Find where the given text appears and provide that cell's center as [X, Y] coordinate. 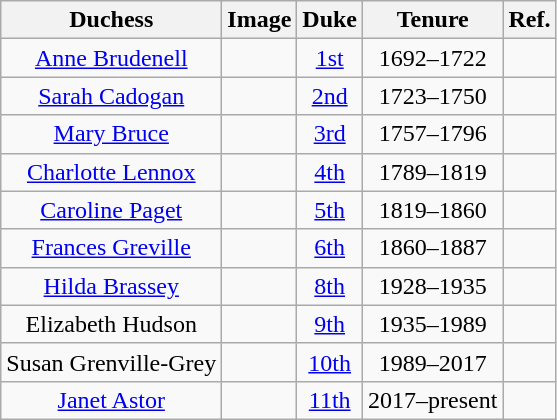
9th [330, 324]
Charlotte Lennox [112, 172]
2017–present [433, 400]
Duchess [112, 20]
Tenure [433, 20]
Caroline Paget [112, 210]
6th [330, 248]
Anne Brudenell [112, 58]
Image [260, 20]
Susan Grenville-Grey [112, 362]
Sarah Cadogan [112, 96]
10th [330, 362]
2nd [330, 96]
Janet Astor [112, 400]
Hilda Brassey [112, 286]
Frances Greville [112, 248]
11th [330, 400]
1819–1860 [433, 210]
Elizabeth Hudson [112, 324]
Duke [330, 20]
8th [330, 286]
1789–1819 [433, 172]
Mary Bruce [112, 134]
1st [330, 58]
3rd [330, 134]
1723–1750 [433, 96]
1928–1935 [433, 286]
5th [330, 210]
1692–1722 [433, 58]
1757–1796 [433, 134]
4th [330, 172]
1935–1989 [433, 324]
1989–2017 [433, 362]
Ref. [530, 20]
1860–1887 [433, 248]
